Pinpoint the cell where the given text exists, returning its [X, Y] midpoint coordinate. 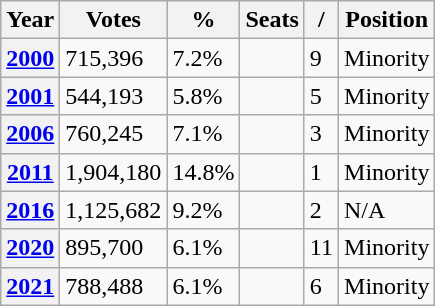
7.2% [204, 58]
1 [321, 172]
9 [321, 58]
/ [321, 20]
Position [387, 20]
3 [321, 134]
2006 [30, 134]
760,245 [114, 134]
2 [321, 210]
715,396 [114, 58]
9.2% [204, 210]
Seats [272, 20]
544,193 [114, 96]
5 [321, 96]
5.8% [204, 96]
2011 [30, 172]
N/A [387, 210]
2016 [30, 210]
895,700 [114, 248]
2000 [30, 58]
1,125,682 [114, 210]
11 [321, 248]
7.1% [204, 134]
2020 [30, 248]
Votes [114, 20]
788,488 [114, 286]
2021 [30, 286]
% [204, 20]
6 [321, 286]
2001 [30, 96]
14.8% [204, 172]
Year [30, 20]
1,904,180 [114, 172]
